Scan for the cell matching the given text and deliver its (x, y) coordinate at center. 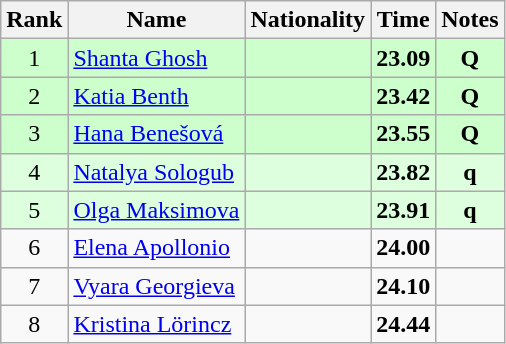
3 (34, 134)
Notes (470, 20)
Hana Benešová (156, 134)
23.82 (404, 172)
Shanta Ghosh (156, 58)
Kristina Lörincz (156, 324)
23.91 (404, 210)
6 (34, 248)
Nationality (308, 20)
7 (34, 286)
8 (34, 324)
Time (404, 20)
23.55 (404, 134)
Katia Benth (156, 96)
Name (156, 20)
2 (34, 96)
24.00 (404, 248)
Rank (34, 20)
Olga Maksimova (156, 210)
Vyara Georgieva (156, 286)
4 (34, 172)
23.09 (404, 58)
Elena Apollonio (156, 248)
Natalya Sologub (156, 172)
24.10 (404, 286)
5 (34, 210)
23.42 (404, 96)
24.44 (404, 324)
1 (34, 58)
